Locate the cell with the specified text and output its (X, Y) center coordinate. 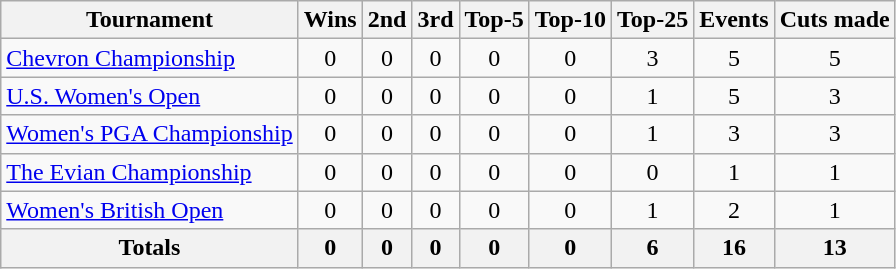
16 (734, 248)
3rd (436, 20)
Events (734, 20)
Tournament (150, 20)
Cuts made (834, 20)
Top-5 (494, 20)
Women's PGA Championship (150, 134)
U.S. Women's Open (150, 96)
2nd (387, 20)
The Evian Championship (150, 172)
2 (734, 210)
Top-10 (570, 20)
Totals (150, 248)
13 (834, 248)
Wins (330, 20)
Chevron Championship (150, 58)
Top-25 (652, 20)
Women's British Open (150, 210)
6 (652, 248)
